Pinpoint the cell where the given text exists, returning its [x, y] midpoint coordinate. 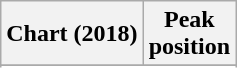
Chart (2018) [72, 34]
Peak position [189, 34]
